Extract the [x, y] coordinate from the center of the cell holding the provided text.  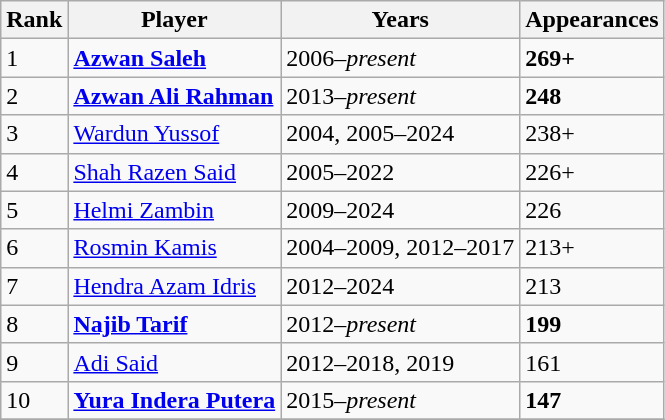
9 [34, 362]
2 [34, 96]
5 [34, 210]
2004, 2005–2024 [400, 134]
10 [34, 400]
213+ [592, 248]
Azwan Ali Rahman [174, 96]
Appearances [592, 20]
248 [592, 96]
147 [592, 400]
161 [592, 362]
226 [592, 210]
Najib Tarif [174, 324]
238+ [592, 134]
2004–2009, 2012–2017 [400, 248]
8 [34, 324]
Hendra Azam Idris [174, 286]
2012–present [400, 324]
6 [34, 248]
Yura Indera Putera [174, 400]
Rank [34, 20]
199 [592, 324]
4 [34, 172]
2006–present [400, 58]
Shah Razen Said [174, 172]
2015–present [400, 400]
226+ [592, 172]
3 [34, 134]
7 [34, 286]
1 [34, 58]
Wardun Yussof [174, 134]
2005–2022 [400, 172]
2012–2024 [400, 286]
Years [400, 20]
213 [592, 286]
2012–2018, 2019 [400, 362]
2013–present [400, 96]
Azwan Saleh [174, 58]
269+ [592, 58]
Adi Said [174, 362]
Rosmin Kamis [174, 248]
Player [174, 20]
Helmi Zambin [174, 210]
2009–2024 [400, 210]
